Capture the cell that displays the provided text and extract its (x, y) central coordinate. 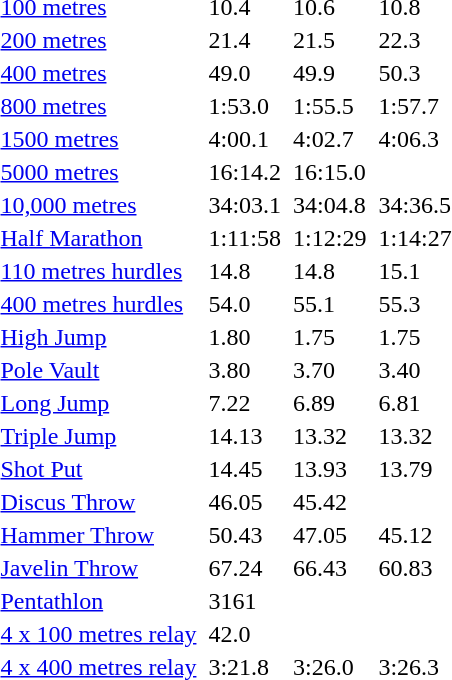
1:12:29 (330, 238)
3.80 (245, 370)
49.9 (330, 73)
13.32 (330, 436)
6.89 (330, 403)
45.42 (330, 502)
4:00.1 (245, 139)
55.1 (330, 304)
50.43 (245, 535)
1:53.0 (245, 106)
49.0 (245, 73)
1.80 (245, 337)
46.05 (245, 502)
3161 (245, 601)
67.24 (245, 568)
13.93 (330, 469)
66.43 (330, 568)
14.45 (245, 469)
4:02.7 (330, 139)
42.0 (245, 634)
34:04.8 (330, 205)
21.4 (245, 40)
16:14.2 (245, 172)
3.70 (330, 370)
1:55.5 (330, 106)
1.75 (330, 337)
1:11:58 (245, 238)
34:03.1 (245, 205)
16:15.0 (330, 172)
14.13 (245, 436)
47.05 (330, 535)
21.5 (330, 40)
7.22 (245, 403)
54.0 (245, 304)
